Identify which cell holds the provided text, then report its [X, Y] central coordinate. 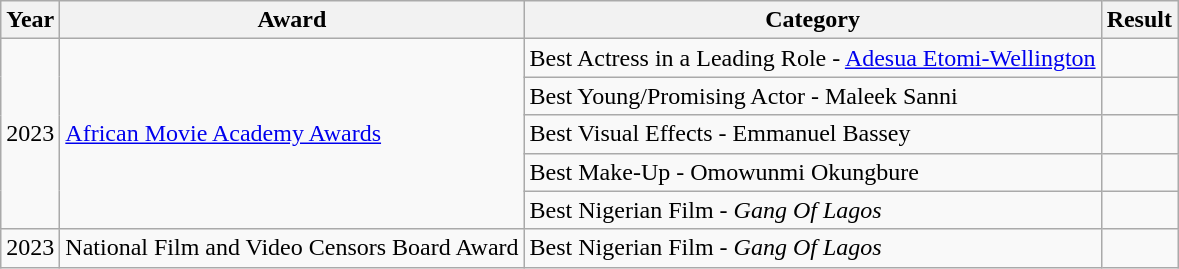
Best Make-Up - Omowunmi Okungbure [812, 172]
National Film and Video Censors Board Award [292, 248]
African Movie Academy Awards [292, 134]
Award [292, 20]
Best Young/Promising Actor - Maleek Sanni [812, 96]
Best Actress in a Leading Role - Adesua Etomi-Wellington [812, 58]
Year [30, 20]
Category [812, 20]
Result [1139, 20]
Best Visual Effects - Emmanuel Bassey [812, 134]
